Provide the [X, Y] coordinate of the cell's center where the given text is located.  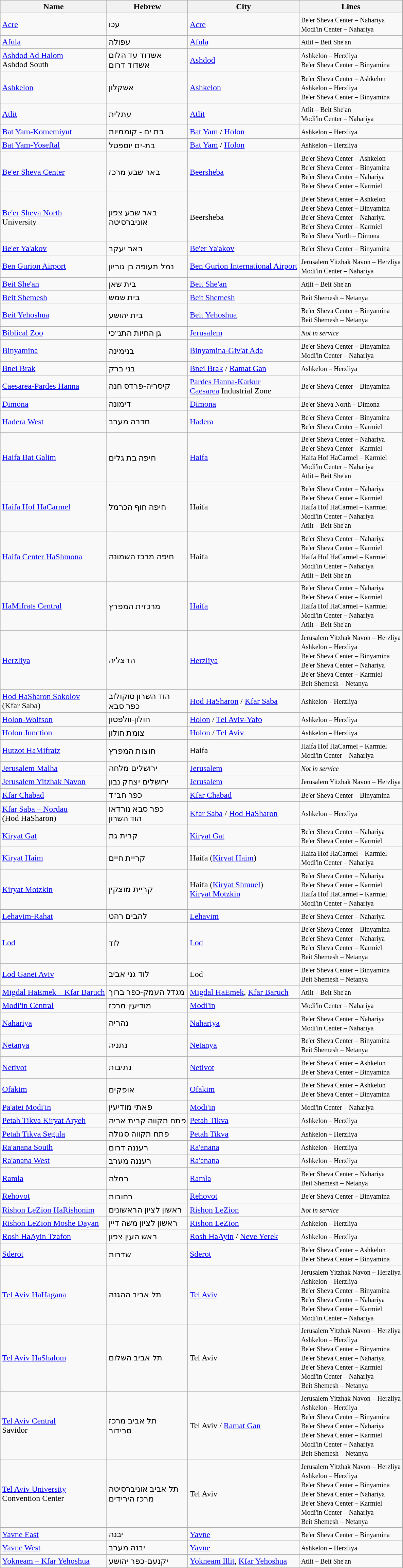
נתניה [147, 1045]
נמל תעופה בן גוריון [147, 266]
Lehavim-Rahat [54, 916]
תל אביב ההגנה [147, 1294]
Binyamina [54, 351]
Hadera [243, 421]
תל אביב אוניברסיטהמרכז הירידים [147, 1494]
הרצליה [147, 660]
גן החיות התנ"כי [147, 333]
יבנה מערב [147, 1548]
שדרות [147, 1254]
Petah Tikva Kiryat Aryeh [54, 1121]
Kiryat Motzkin [54, 889]
Be'er Sheva Center [54, 172]
Tel Aviv HaShalom [54, 1358]
לוד גני אביב [147, 974]
דימונה [147, 404]
לוד [147, 943]
ראש העין צפון [147, 1237]
חיפה מרכז השמונה [147, 557]
Rosh HaAyin Tzafon [54, 1237]
Yokneam – Kfar Yehoshua [54, 1561]
Jerusalem Yitzhak Navon [54, 782]
Be'er Sheva Center – BinyaminaBe'er Sheva Center – Karmiel [351, 421]
תל אביב השלום [147, 1358]
בית שאן [147, 284]
Hod HaSharon Sokolov(Kfar Saba) [54, 701]
Be'er Sheva Center – Nahariya [351, 916]
Holon / Tel Aviv [243, 733]
Lod Ganei Aviv [54, 974]
בית יהושע [147, 315]
צומת חולון [147, 733]
Haifa Center HaShmona [54, 557]
Ra'anana South [54, 1147]
Petah Tikva Segula [54, 1134]
Lehavim [243, 916]
חדרה מערב [147, 421]
חיפה חוף הכרמל [147, 507]
Rosh HaAyin / Neve Yerek [243, 1237]
Jerusalem Yitzhak Navon – HerzliyaModi'in Center – Nahariya [351, 266]
נהריה [147, 1023]
קריית חיים [147, 858]
אופקים [147, 1089]
Jerusalem Yitzhak Navon – Herzliya [351, 782]
ירושלים מלחה [147, 768]
Jerusalem Malha [54, 768]
Name [54, 7]
Be'er Sheva Center – NahariyaBe'er Sheva Center – Karmiel [351, 836]
Yavne East [54, 1534]
Atlit – Beit She'anModi'in Center – Nahariya [351, 114]
Be'er Sheva Center – AshkelonBe'er Sheva Center – BinyaminaBe'er Sheva Center – NahariyaBe'er Sheva Center – KarmielBe'er Sheva North – Dimona [351, 217]
בת ים - קוממיות [147, 132]
להבים רהט [147, 916]
קריית מוצקין [147, 889]
כפר סבא נורדאוהוד השרון [147, 813]
אשדוד עד הלוםאשדוד דרום [147, 60]
Pardes Hanna-KarkurCaesarea Industrial Zone [243, 386]
Tel Aviv / Ramat Gan [243, 1426]
פתח תקווה סגולה [147, 1134]
מרכזית המפרץ [147, 606]
Biblical Zoo [54, 333]
Hod HaSharon / Kfar Saba [243, 701]
הוד השרון סוקולובכפר סבא [147, 701]
Be'er Sheva Center – BinyaminaBe'er Sheva Center – NahariyaBe'er Sheva Center – KarmielBeit Shemesh – Netanya [351, 943]
בת-ים יוספטל [147, 145]
Lines [351, 7]
Ashdod [243, 60]
Haifa (Kiryat Haim) [243, 858]
Rishon LeZion Moshe Dayan [54, 1223]
Hebrew [147, 7]
Migdal HaEmek – Kfar Baruch [54, 992]
Binyamina-Giv'at Ada [243, 351]
Tel Aviv UniversityConvention Center [54, 1494]
Tel Aviv HaHagana [54, 1294]
בני ברק [147, 368]
Haifa Bat Galim [54, 458]
Bat Yam-Yoseftal [54, 145]
Pa'atei Modi'in [54, 1107]
באר יעקב [147, 249]
בית שמש [147, 297]
רעננה דרום [147, 1147]
Bnei Brak [54, 368]
ראשון לציון משה דיין [147, 1223]
Holon-Wolfson [54, 719]
Yokneam Illit, Kfar Yehoshua [243, 1561]
Holon Junction [54, 733]
Yavne West [54, 1548]
קרית גת [147, 836]
Be'er Sheva North – Dimona [351, 404]
אשקלון [147, 88]
Kfar Saba / Hod HaSharon [243, 813]
יקנעם-כפר יהושע [147, 1561]
Bat Yam-Komemiyut [54, 132]
Ben Gurion Airport [54, 266]
Ashkelon – HerzliyaBe'er Sheva Center – Binyamina [351, 60]
Ben Gurion International Airport [243, 266]
יבנה [147, 1534]
Hadera West [54, 421]
Tel Aviv Central Savidor [54, 1426]
Caesarea-Pardes Hanna [54, 386]
Be'er Sheva Center – BinyaminaModi'in Center – Nahariya [351, 351]
Kiryat Haim [54, 858]
Haifa (Kiryat Shmuel)Kiryat Motzkin [243, 889]
Hutzot HaMifratz [54, 750]
רעננה מערב [147, 1161]
Ashdod Ad HalomAshdod South [54, 60]
כפר חב"ד [147, 795]
Be'er Sheva Center – NahariyaBe'er Sheva Center – KarmielHaifa Hof HaCarmel – KarmielModi'in Center – Nahariya [351, 889]
Haifa Hof HaCarmel [54, 507]
Kfar Saba – Nordau (Hod HaSharon) [54, 813]
חיפה בת גלים [147, 458]
רחובות [147, 1196]
מגדל העמק-כפר ברוך [147, 992]
חולון-וולפסון [147, 719]
עכו [147, 24]
רמלה [147, 1178]
Ra'anana West [54, 1161]
נתיבות [147, 1067]
באר שבע מרכז [147, 172]
Be'er Sheva Center – AshkelonBe'er Sheva Center – BinyaminaBe'er Sheva Center – NahariyaBe'er Sheva Center – Karmiel [351, 172]
קיסריה-פרדס חנה [147, 386]
Be'er Sheva Center – NahariyaBeit Shemesh – Netanya [351, 1178]
Be'er Sheva Center – AshkelonAshkelon – HerzliyaBe'er Sheva Center – Binyamina [351, 88]
Migdal HaEmek, Kfar Baruch [243, 992]
ירושלים יצחק נבון [147, 782]
באר שבע צפוןאוניברסיטה [147, 217]
פאתי מודיעין [147, 1107]
עפולה [147, 42]
Modi'in Central [54, 1005]
עתלית [147, 114]
City [243, 7]
חוצות המפרץ [147, 750]
בנימינה [147, 351]
Be'er Sheva North University [54, 217]
מודיעין מרכז [147, 1005]
תל אביב מרכזסבידור [147, 1426]
ראשון לציון הראשונים [147, 1210]
Bnei Brak / Ramat Gan [243, 368]
HaMifrats Central [54, 606]
פתח תקווה קרית אריה [147, 1121]
Rishon LeZion HaRishonim [54, 1210]
Beit Shemesh – Netanya [351, 297]
Holon / Tel Aviv-Yafo [243, 719]
